From the cell containing the given text, extract its center point as [X, Y] coordinate. 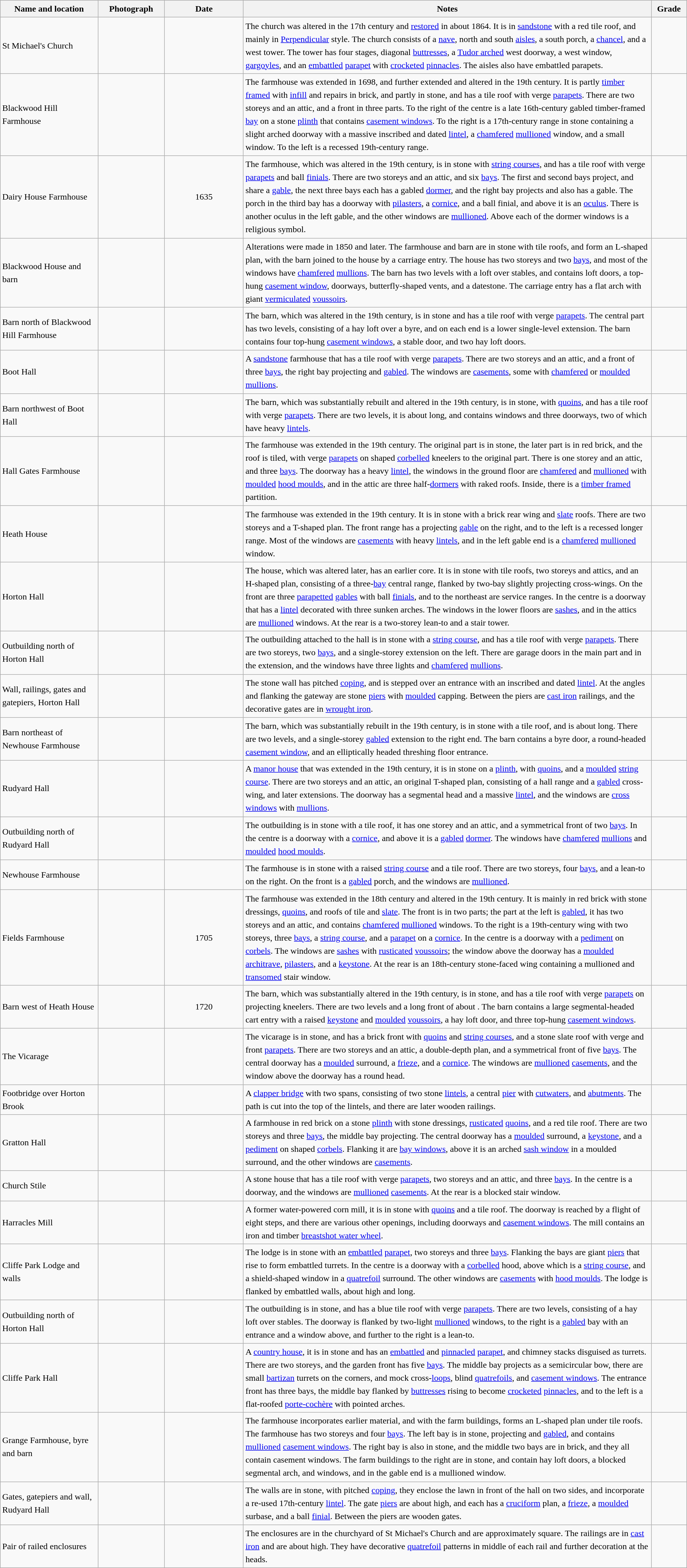
Barn west of Heath House [49, 1007]
Harracles Mill [49, 1222]
Pair of railed enclosures [49, 1547]
1705 [204, 937]
Barn northeast of Newhouse Farmhouse [49, 739]
Grange Farmhouse, byre and barn [49, 1447]
Gates, gatepiers and wall, Rudyard Hall [49, 1503]
Photograph [131, 9]
Outbuilding north of Rudyard Hall [49, 838]
Hall Gates Farmhouse [49, 471]
Blackwood Hill Farmhouse [49, 114]
Cliffe Park Hall [49, 1378]
Horton Hall [49, 596]
Barn north of Blackwood Hill Farmhouse [49, 329]
Cliffe Park Lodge and walls [49, 1272]
Church Stile [49, 1186]
Dairy House Farmhouse [49, 197]
Fields Farmhouse [49, 937]
1635 [204, 197]
Footbridge over Horton Brook [49, 1100]
Blackwood House and barn [49, 272]
Wall, railings, gates and gatepiers, Horton Hall [49, 696]
Boot Hall [49, 372]
1720 [204, 1007]
Grade [669, 9]
Heath House [49, 534]
Newhouse Farmhouse [49, 875]
Notes [447, 9]
Name and location [49, 9]
Date [204, 9]
St Michael's Church [49, 46]
Gratton Hall [49, 1142]
Barn northwest of Boot Hall [49, 415]
The Vicarage [49, 1056]
Rudyard Hall [49, 789]
